For the text-containing cell, return its midpoint in (x, y) coordinate format. 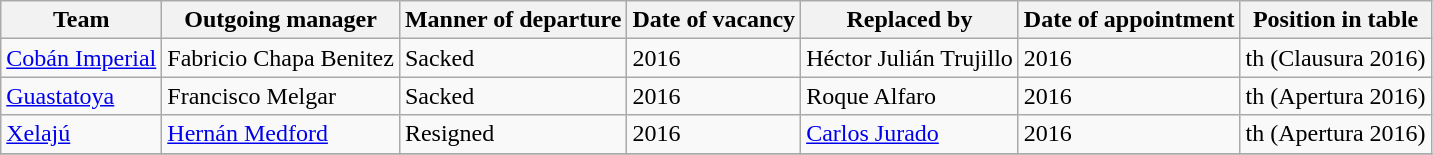
Outgoing manager (281, 20)
Francisco Melgar (281, 96)
Manner of departure (512, 20)
Guastatoya (82, 96)
th (Clausura 2016) (1336, 58)
Date of vacancy (714, 20)
Roque Alfaro (910, 96)
Date of appointment (1129, 20)
Hernán Medford (281, 134)
Carlos Jurado (910, 134)
Team (82, 20)
Xelajú (82, 134)
Cobán Imperial (82, 58)
Resigned (512, 134)
Héctor Julián Trujillo (910, 58)
Replaced by (910, 20)
Position in table (1336, 20)
Fabricio Chapa Benitez (281, 58)
